Return [X, Y] of the center of cell containing provided text 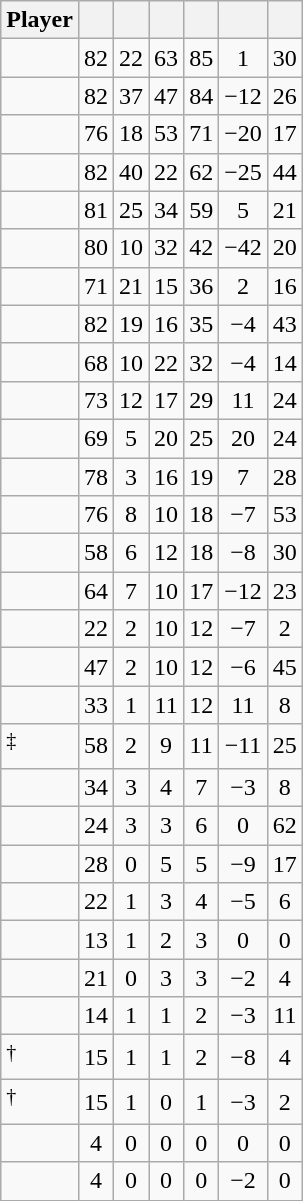
81 [96, 210]
−11 [244, 746]
9 [166, 746]
Player [40, 20]
69 [96, 438]
13 [96, 940]
26 [284, 96]
44 [284, 172]
−42 [244, 248]
59 [202, 210]
84 [202, 96]
68 [96, 362]
‡ [40, 746]
64 [96, 591]
29 [202, 400]
42 [202, 248]
85 [202, 58]
63 [166, 58]
−25 [244, 172]
40 [132, 172]
80 [96, 248]
36 [202, 286]
37 [132, 96]
33 [96, 705]
35 [202, 324]
−9 [244, 864]
−6 [244, 667]
−5 [244, 902]
43 [284, 324]
78 [96, 477]
45 [284, 667]
73 [96, 400]
−20 [244, 134]
23 [284, 591]
